Search for the cell housing the specified text and yield its (x, y) center coordinate. 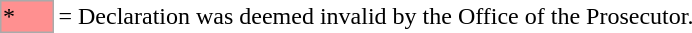
* (27, 16)
